Search for the cell housing the specified text and yield its [x, y] center coordinate. 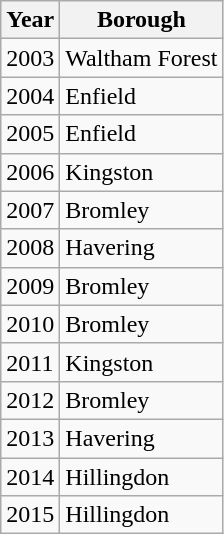
Year [30, 20]
2005 [30, 134]
2006 [30, 172]
2013 [30, 438]
2009 [30, 286]
2004 [30, 96]
2014 [30, 477]
2008 [30, 248]
2003 [30, 58]
2011 [30, 362]
2015 [30, 515]
2010 [30, 324]
Waltham Forest [142, 58]
2012 [30, 400]
2007 [30, 210]
Borough [142, 20]
